Output the (X, Y) coordinate of the center of the cell containing the given text.  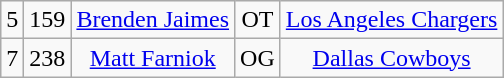
Brenden Jaimes (153, 20)
Dallas Cowboys (392, 58)
Los Angeles Chargers (392, 20)
OT (258, 20)
238 (48, 58)
159 (48, 20)
Matt Farniok (153, 58)
5 (12, 20)
OG (258, 58)
7 (12, 58)
